Search for the cell housing the specified text and yield its [X, Y] center coordinate. 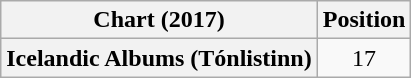
Chart (2017) [159, 20]
Position [364, 20]
Icelandic Albums (Tónlistinn) [159, 58]
17 [364, 58]
